Identify which cell holds the provided text, then report its [x, y] central coordinate. 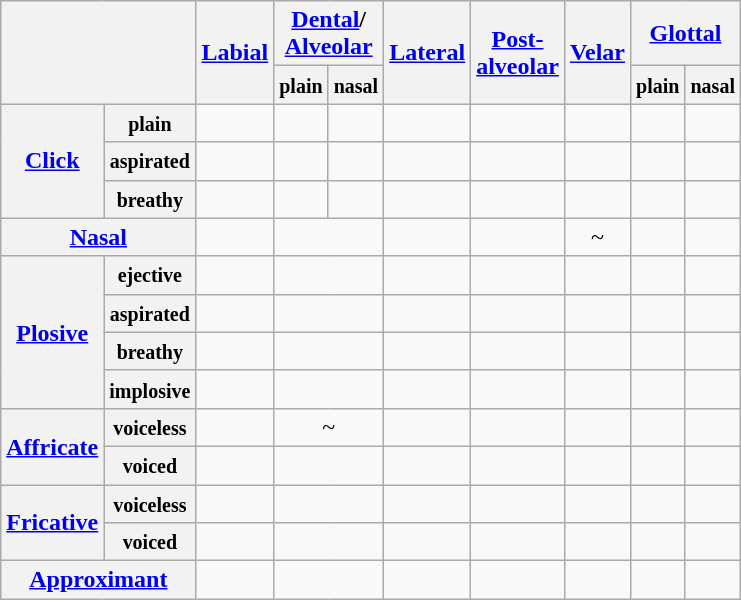
Affricate [52, 446]
implosive [150, 389]
Nasal [98, 237]
Dental/Alveolar [329, 34]
Glottal [686, 34]
Post-alveolar [518, 52]
Labial [235, 52]
Fricative [52, 522]
Click [52, 161]
Plosive [52, 332]
Lateral [428, 52]
ejective [150, 275]
Velar [597, 52]
Approximant [98, 580]
